Return the [x, y] coordinate for the center point of the cell that contains the specified text.  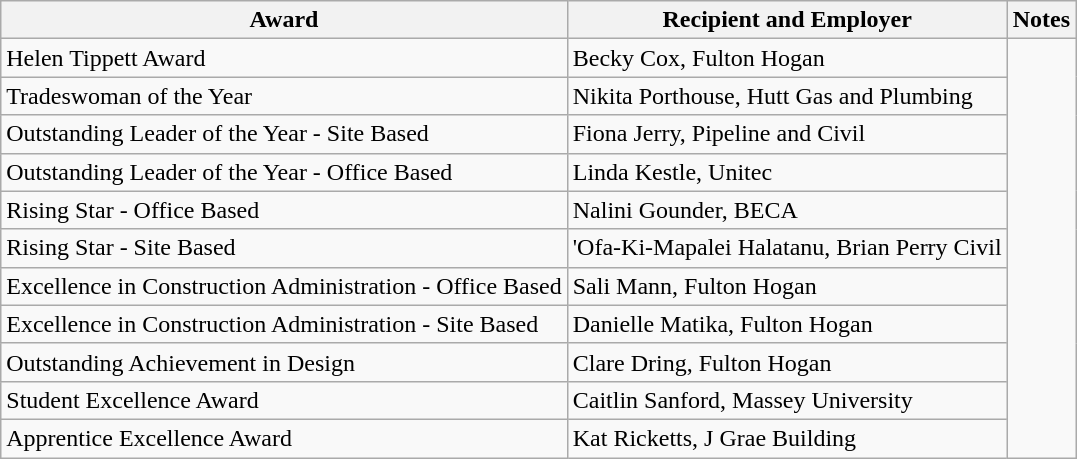
Notes [1041, 20]
Outstanding Leader of the Year - Site Based [284, 134]
'Ofa-Ki-Mapalei Halatanu, Brian Perry Civil [787, 248]
Excellence in Construction Administration - Office Based [284, 286]
Nikita Porthouse, Hutt Gas and Plumbing [787, 96]
Caitlin Sanford, Massey University [787, 400]
Award [284, 20]
Fiona Jerry, Pipeline and Civil [787, 134]
Apprentice Excellence Award [284, 438]
Danielle Matika, Fulton Hogan [787, 324]
Linda Kestle, Unitec [787, 172]
Sali Mann, Fulton Hogan [787, 286]
Outstanding Achievement in Design [284, 362]
Clare Dring, Fulton Hogan [787, 362]
Nalini Gounder, BECA [787, 210]
Rising Star - Site Based [284, 248]
Becky Cox, Fulton Hogan [787, 58]
Outstanding Leader of the Year - Office Based [284, 172]
Excellence in Construction Administration - Site Based [284, 324]
Student Excellence Award [284, 400]
Tradeswoman of the Year [284, 96]
Recipient and Employer [787, 20]
Kat Ricketts, J Grae Building [787, 438]
Helen Tippett Award [284, 58]
Rising Star - Office Based [284, 210]
